Provide the (x, y) coordinate of the cell's center where the given text is located.  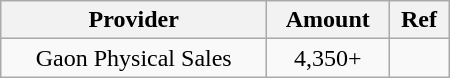
Amount (328, 20)
Ref (419, 20)
Gaon Physical Sales (134, 58)
4,350+ (328, 58)
Provider (134, 20)
